Return the (x, y) coordinate for the center point of the cell that contains the specified text.  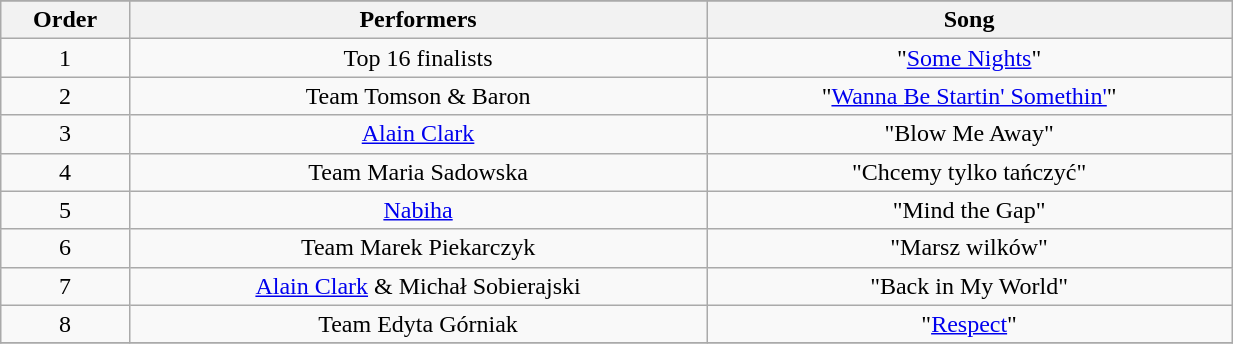
5 (66, 210)
Alain Clark (418, 134)
Team Tomson & Baron (418, 96)
Team Edyta Górniak (418, 324)
Order (66, 20)
"Back in My World" (970, 286)
"Chcemy tylko tańczyć" (970, 172)
"Wanna Be Startin' Somethin'" (970, 96)
"Blow Me Away" (970, 134)
6 (66, 248)
"Marsz wilków" (970, 248)
"Respect" (970, 324)
Song (970, 20)
2 (66, 96)
Team Maria Sadowska (418, 172)
1 (66, 58)
Alain Clark & Michał Sobierajski (418, 286)
Team Marek Piekarczyk (418, 248)
Performers (418, 20)
4 (66, 172)
Top 16 finalists (418, 58)
7 (66, 286)
"Some Nights" (970, 58)
Nabiha (418, 210)
"Mind the Gap" (970, 210)
3 (66, 134)
8 (66, 324)
